Identify which cell holds the provided text, then report its (x, y) central coordinate. 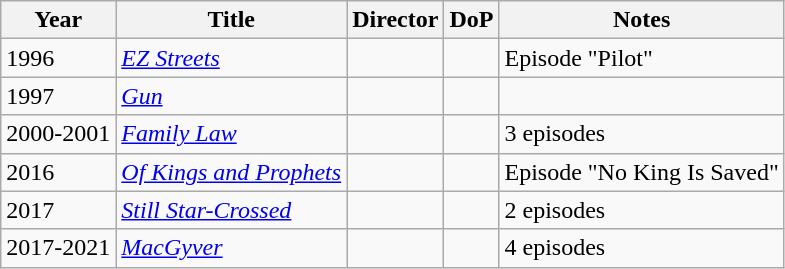
EZ Streets (232, 58)
Episode "Pilot" (642, 58)
Director (396, 20)
Year (58, 20)
Still Star-Crossed (232, 210)
3 episodes (642, 134)
2016 (58, 172)
4 episodes (642, 248)
Family Law (232, 134)
DoP (472, 20)
Title (232, 20)
2000-2001 (58, 134)
Gun (232, 96)
1996 (58, 58)
Episode "No King Is Saved" (642, 172)
Notes (642, 20)
2 episodes (642, 210)
2017 (58, 210)
1997 (58, 96)
2017-2021 (58, 248)
MacGyver (232, 248)
Of Kings and Prophets (232, 172)
